Provide the (x, y) coordinate of the cell's center where the given text is located.  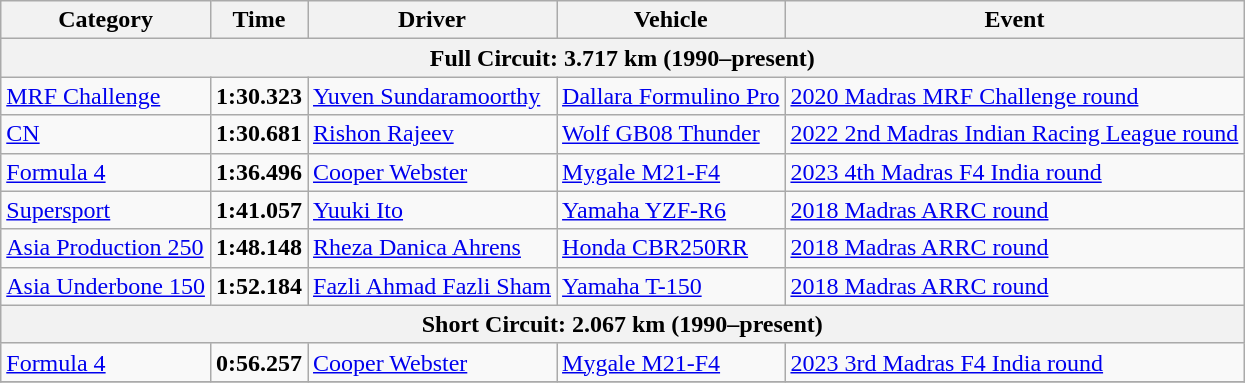
Full Circuit: 3.717 km (1990–present) (622, 58)
Event (1014, 20)
1:30.323 (258, 96)
2023 4th Madras F4 India round (1014, 172)
Wolf GB08 Thunder (671, 134)
Supersport (106, 210)
Driver (432, 20)
Rheza Danica Ahrens (432, 248)
Fazli Ahmad Fazli Sham (432, 286)
1:48.148 (258, 248)
Category (106, 20)
Rishon Rajeev (432, 134)
1:30.681 (258, 134)
Yamaha YZF-R6 (671, 210)
Short Circuit: 2.067 km (1990–present) (622, 324)
CN (106, 134)
2022 2nd Madras Indian Racing League round (1014, 134)
2023 3rd Madras F4 India round (1014, 362)
1:41.057 (258, 210)
MRF Challenge (106, 96)
0:56.257 (258, 362)
Yuuki Ito (432, 210)
1:36.496 (258, 172)
Time (258, 20)
Yuven Sundaramoorthy (432, 96)
2020 Madras MRF Challenge round (1014, 96)
Vehicle (671, 20)
1:52.184 (258, 286)
Asia Production 250 (106, 248)
Asia Underbone 150 (106, 286)
Honda CBR250RR (671, 248)
Dallara Formulino Pro (671, 96)
Yamaha T-150 (671, 286)
